Find where the given text appears and provide that cell's center as (x, y) coordinate. 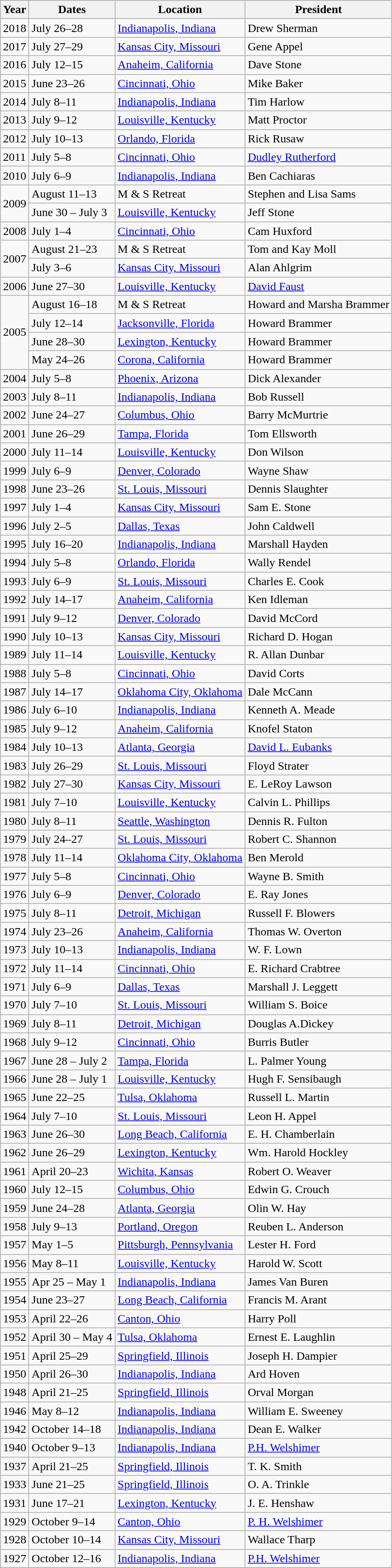
April 30 – May 4 (72, 1337)
Apr 25 – May 1 (72, 1282)
2004 (15, 378)
August 11–13 (72, 194)
E. H. Chamberlain (318, 1134)
April 26–30 (72, 1374)
Lester H. Ford (318, 1245)
Ernest E. Laughlin (318, 1337)
1974 (15, 931)
June 17–21 (72, 1503)
Wayne Shaw (318, 470)
Floyd Strater (318, 765)
Marshall Hayden (318, 544)
1958 (15, 1226)
May 8–11 (72, 1263)
W. F. Lown (318, 950)
1964 (15, 1116)
1979 (15, 839)
David Corts (318, 673)
President (318, 10)
May 24–26 (72, 360)
1955 (15, 1282)
1977 (15, 876)
1937 (15, 1466)
April 22–26 (72, 1319)
Ken Idleman (318, 600)
1942 (15, 1429)
2016 (15, 65)
Harold W. Scott (318, 1263)
Wichita, Kansas (180, 1171)
August 21–23 (72, 249)
June 30 – July 3 (72, 212)
July 12–14 (72, 323)
1997 (15, 507)
1928 (15, 1540)
1946 (15, 1411)
May 1–5 (72, 1245)
Ben Merold (318, 858)
1953 (15, 1319)
2007 (15, 259)
Edwin G. Crouch (318, 1190)
1985 (15, 729)
1994 (15, 563)
1998 (15, 489)
1989 (15, 655)
2012 (15, 139)
Barry McMurtrie (318, 415)
Don Wilson (318, 452)
Thomas W. Overton (318, 931)
Kenneth A. Meade (318, 710)
April 25–29 (72, 1355)
1967 (15, 1060)
1976 (15, 895)
Jeff Stone (318, 212)
Wally Rendel (318, 563)
Burris Butler (318, 1042)
Wm. Harold Hockley (318, 1153)
1999 (15, 470)
Olin W. Hay (318, 1208)
Year (15, 10)
October 9–14 (72, 1521)
2014 (15, 102)
Drew Sherman (318, 28)
T. K. Smith (318, 1466)
2017 (15, 47)
1959 (15, 1208)
Dennis Slaughter (318, 489)
1969 (15, 1024)
July 2–5 (72, 526)
2015 (15, 83)
1952 (15, 1337)
1968 (15, 1042)
1954 (15, 1300)
October 14–18 (72, 1429)
William S. Boice (318, 1005)
1984 (15, 747)
Rick Rusaw (318, 139)
October 9–13 (72, 1448)
1983 (15, 765)
Alan Ahlgrim (318, 268)
Richard D. Hogan (318, 637)
L. Palmer Young (318, 1060)
Seattle, Washington (180, 821)
Charles E. Cook (318, 581)
David L. Eubanks (318, 747)
1978 (15, 858)
J. E. Henshaw (318, 1503)
Dudley Rutherford (318, 157)
Wayne B. Smith (318, 876)
1981 (15, 802)
Corona, California (180, 360)
2009 (15, 203)
Pittsburgh, Pennsylvania (180, 1245)
1931 (15, 1503)
Tom and Kay Moll (318, 249)
David Faust (318, 286)
2010 (15, 175)
Robert O. Weaver (318, 1171)
James Van Buren (318, 1282)
Tim Harlow (318, 102)
1988 (15, 673)
Ard Hoven (318, 1374)
1996 (15, 526)
1992 (15, 600)
2006 (15, 286)
2018 (15, 28)
1966 (15, 1079)
Calvin L. Phillips (318, 802)
Portland, Oregon (180, 1226)
Cam Huxford (318, 231)
June 28 – July 1 (72, 1079)
E. Ray Jones (318, 895)
Phoenix, Arizona (180, 378)
Leon H. Appel (318, 1116)
Russell L. Martin (318, 1097)
August 16–18 (72, 305)
June 23–27 (72, 1300)
Reuben L. Anderson (318, 1226)
2008 (15, 231)
2001 (15, 434)
Sam E. Stone (318, 507)
1960 (15, 1190)
Wallace Tharp (318, 1540)
July 3–6 (72, 268)
July 26–28 (72, 28)
1973 (15, 950)
July 27–29 (72, 47)
July 27–30 (72, 784)
Dick Alexander (318, 378)
July 26–29 (72, 765)
Tom Ellsworth (318, 434)
1993 (15, 581)
1948 (15, 1392)
June 21–25 (72, 1485)
1956 (15, 1263)
1970 (15, 1005)
June 28–30 (72, 342)
Location (180, 10)
1957 (15, 1245)
Francis M. Arant (318, 1300)
June 28 – July 2 (72, 1060)
Ben Cachiaras (318, 175)
June 24–28 (72, 1208)
1951 (15, 1355)
1940 (15, 1448)
R. Allan Dunbar (318, 655)
2005 (15, 332)
Russell F. Blowers (318, 913)
John Caldwell (318, 526)
1965 (15, 1097)
October 10–14 (72, 1540)
1929 (15, 1521)
E. Richard Crabtree (318, 968)
1986 (15, 710)
June 27–30 (72, 286)
1972 (15, 968)
July 9–13 (72, 1226)
Marshall J. Leggett (318, 987)
1950 (15, 1374)
Robert C. Shannon (318, 839)
Knofel Staton (318, 729)
October 12–16 (72, 1558)
Harry Poll (318, 1319)
Douglas A.Dickey (318, 1024)
Orval Morgan (318, 1392)
June 24–27 (72, 415)
William E. Sweeney (318, 1411)
Dale McCann (318, 692)
1971 (15, 987)
Jacksonville, Florida (180, 323)
1995 (15, 544)
Howard and Marsha Brammer (318, 305)
David McCord (318, 618)
2002 (15, 415)
May 8–12 (72, 1411)
Dennis R. Fulton (318, 821)
O. A. Trinkle (318, 1485)
1991 (15, 618)
Gene Appel (318, 47)
Bob Russell (318, 397)
1980 (15, 821)
Dates (72, 10)
April 20–23 (72, 1171)
2000 (15, 452)
1975 (15, 913)
Dave Stone (318, 65)
July 23–26 (72, 931)
Joseph H. Dampier (318, 1355)
1987 (15, 692)
1962 (15, 1153)
2013 (15, 120)
E. LeRoy Lawson (318, 784)
Stephen and Lisa Sams (318, 194)
July 16–20 (72, 544)
Hugh F. Sensibaugh (318, 1079)
June 22–25 (72, 1097)
2003 (15, 397)
P. H. Welshimer (318, 1521)
July 6–10 (72, 710)
1982 (15, 784)
Dean E. Walker (318, 1429)
June 26–30 (72, 1134)
1927 (15, 1558)
1961 (15, 1171)
1933 (15, 1485)
1963 (15, 1134)
1990 (15, 637)
2011 (15, 157)
Matt Proctor (318, 120)
Mike Baker (318, 83)
July 24–27 (72, 839)
